Determine the [x, y] coordinate at the center of the cell enclosing the given text.  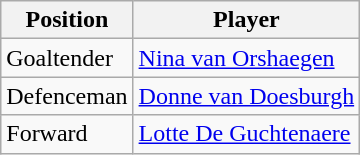
Position [67, 20]
Defenceman [67, 96]
Nina van Orshaegen [246, 58]
Forward [67, 134]
Goaltender [67, 58]
Donne van Doesburgh [246, 96]
Lotte De Guchtenaere [246, 134]
Player [246, 20]
